Find where the given text appears and provide that cell's center as (X, Y) coordinate. 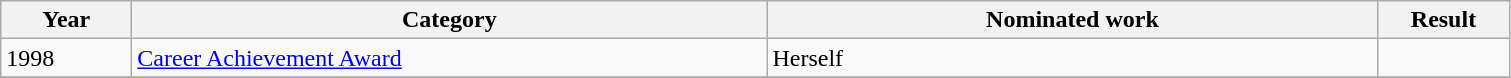
Career Achievement Award (450, 58)
Herself (1072, 58)
Category (450, 20)
Year (66, 20)
1998 (66, 58)
Nominated work (1072, 20)
Result (1444, 20)
